Scan for the cell matching the given text and deliver its (x, y) coordinate at center. 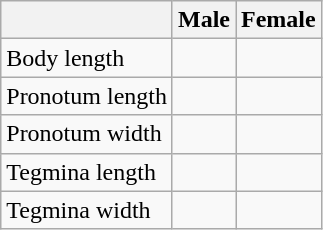
Pronotum width (87, 134)
Tegmina length (87, 172)
Female (279, 20)
Pronotum length (87, 96)
Male (204, 20)
Tegmina width (87, 210)
Body length (87, 58)
